Scan for the cell matching the given text and deliver its [x, y] coordinate at center. 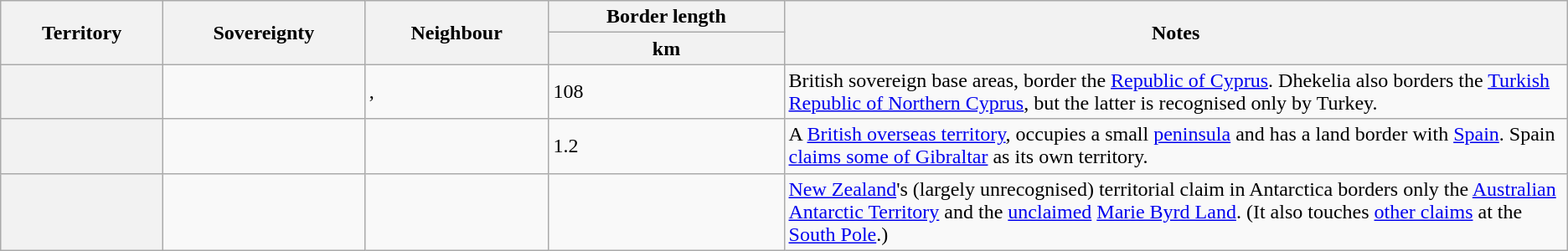
km [667, 49]
1.2 [667, 146]
Notes [1176, 33]
A British overseas territory, occupies a small peninsula and has a land border with Spain. Spain claims some of Gibraltar as its own territory. [1176, 146]
Sovereignty [263, 33]
Border length [667, 17]
, [456, 92]
108 [667, 92]
Neighbour [456, 33]
Territory [82, 33]
